Extract the [x, y] coordinate from the center of the cell holding the provided text.  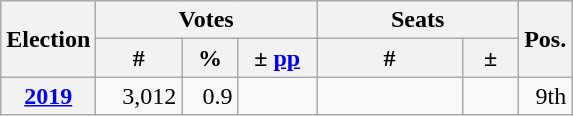
Election [48, 39]
Votes [206, 20]
Seats [417, 20]
9th [546, 96]
Pos. [546, 39]
% [210, 58]
3,012 [139, 96]
± [491, 58]
2019 [48, 96]
± pp [278, 58]
0.9 [210, 96]
